Capture the cell that displays the provided text and extract its (x, y) central coordinate. 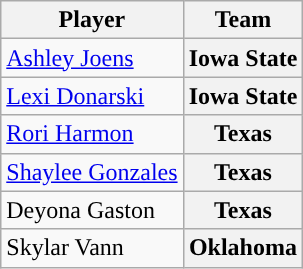
Team (243, 20)
Skylar Vann (92, 248)
Oklahoma (243, 248)
Shaylee Gonzales (92, 172)
Lexi Donarski (92, 96)
Rori Harmon (92, 134)
Player (92, 20)
Deyona Gaston (92, 210)
Ashley Joens (92, 58)
